Determine the (X, Y) coordinate at the center of the cell enclosing the given text.  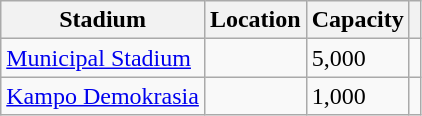
5,000 (358, 58)
Location (255, 20)
Municipal Stadium (103, 58)
Kampo Demokrasia (103, 96)
Stadium (103, 20)
1,000 (358, 96)
Capacity (358, 20)
